Find where the given text appears and provide that cell's center as (x, y) coordinate. 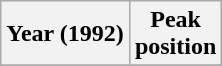
Peakposition (175, 34)
Year (1992) (66, 34)
